Scan for the cell matching the given text and deliver its [X, Y] coordinate at center. 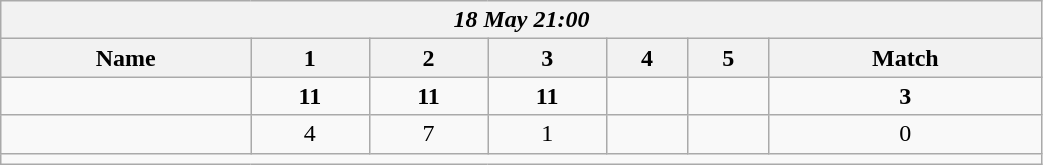
Match [906, 58]
2 [428, 58]
5 [728, 58]
0 [906, 134]
Name [126, 58]
7 [428, 134]
18 May 21:00 [522, 20]
